Scan for the cell matching the given text and deliver its (X, Y) coordinate at center. 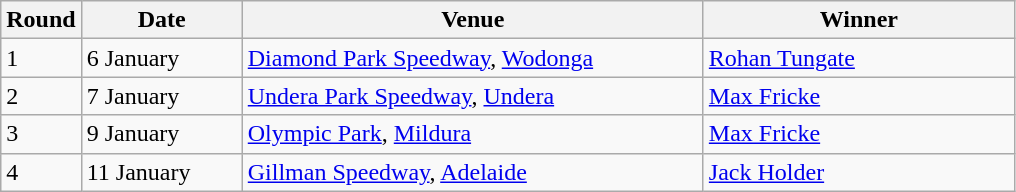
Diamond Park Speedway, Wodonga (472, 58)
Winner (858, 20)
3 (41, 134)
Rohan Tungate (858, 58)
2 (41, 96)
9 January (162, 134)
Jack Holder (858, 172)
Gillman Speedway, Adelaide (472, 172)
4 (41, 172)
7 January (162, 96)
Undera Park Speedway, Undera (472, 96)
1 (41, 58)
Venue (472, 20)
Olympic Park, Mildura (472, 134)
6 January (162, 58)
Date (162, 20)
11 January (162, 172)
Round (41, 20)
